Provide the [X, Y] coordinate of the cell's center where the given text is located.  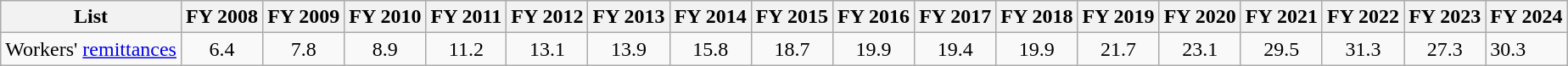
21.7 [1118, 49]
30.3 [1526, 49]
FY 2023 [1445, 17]
27.3 [1445, 49]
13.9 [629, 49]
FY 2013 [629, 17]
7.8 [304, 49]
13.1 [547, 49]
8.9 [385, 49]
FY 2024 [1526, 17]
FY 2009 [304, 17]
15.8 [710, 49]
FY 2016 [873, 17]
FY 2015 [792, 17]
FY 2017 [955, 17]
FY 2018 [1037, 17]
FY 2020 [1200, 17]
List [92, 17]
FY 2012 [547, 17]
FY 2011 [467, 17]
11.2 [467, 49]
FY 2022 [1363, 17]
23.1 [1200, 49]
FY 2019 [1118, 17]
29.5 [1281, 49]
FY 2014 [710, 17]
31.3 [1363, 49]
19.4 [955, 49]
FY 2010 [385, 17]
Workers' remittances [92, 49]
18.7 [792, 49]
6.4 [221, 49]
FY 2008 [221, 17]
FY 2021 [1281, 17]
